From the cell containing the given text, extract its center point as [x, y] coordinate. 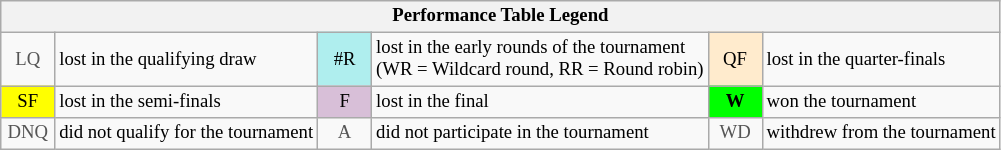
lost in the final [540, 102]
did not participate in the tournament [540, 134]
won the tournament [881, 102]
WD [735, 134]
#R [345, 60]
Performance Table Legend [500, 16]
SF [28, 102]
withdrew from the tournament [881, 134]
DNQ [28, 134]
A [345, 134]
lost in the semi-finals [186, 102]
QF [735, 60]
lost in the quarter-finals [881, 60]
did not qualify for the tournament [186, 134]
F [345, 102]
LQ [28, 60]
lost in the qualifying draw [186, 60]
W [735, 102]
lost in the early rounds of the tournament(WR = Wildcard round, RR = Round robin) [540, 60]
